Determine the [x, y] coordinate at the center of the cell enclosing the given text.  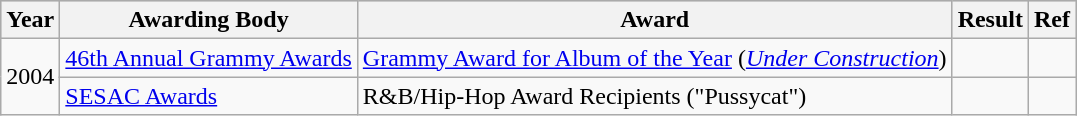
Result [990, 20]
Ref [1052, 20]
46th Annual Grammy Awards [208, 58]
2004 [30, 77]
Year [30, 20]
Awarding Body [208, 20]
Award [654, 20]
Grammy Award for Album of the Year (Under Construction) [654, 58]
SESAC Awards [208, 96]
R&B/Hip-Hop Award Recipients ("Pussycat") [654, 96]
